Provide the (X, Y) coordinate of the cell's center where the given text is located.  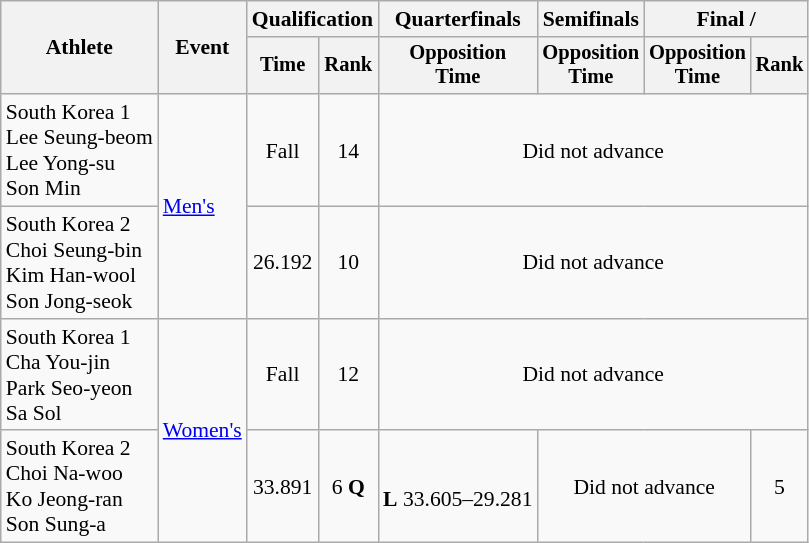
L 33.605–29.281 (458, 487)
Women's (202, 431)
Quarterfinals (458, 19)
26.192 (283, 263)
South Korea 2Choi Seung-binKim Han-woolSon Jong-seok (80, 263)
33.891 (283, 487)
14 (349, 150)
10 (349, 263)
Men's (202, 206)
12 (349, 375)
South Korea 1Cha You-jinPark Seo-yeonSa Sol (80, 375)
Event (202, 48)
Qualification (312, 19)
South Korea 1Lee Seung-beomLee Yong-suSon Min (80, 150)
Time (283, 66)
Semifinals (592, 19)
South Korea 2Choi Na-wooKo Jeong-ranSon Sung-a (80, 487)
6 Q (349, 487)
5 (780, 487)
Athlete (80, 48)
Final / (726, 19)
